Return [X, Y] of the center of cell containing provided text 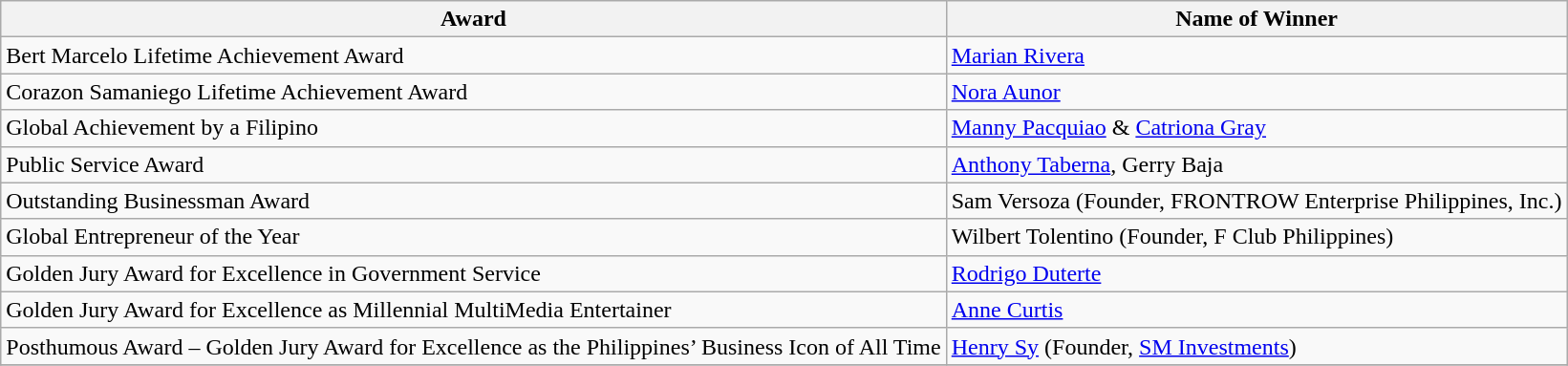
Marian Rivera [1257, 55]
Public Service Award [474, 164]
Golden Jury Award for Excellence in Government Service [474, 273]
Global Entrepreneur of the Year [474, 237]
Award [474, 19]
Bert Marcelo Lifetime Achievement Award [474, 55]
Wilbert Tolentino (Founder, F Club Philippines) [1257, 237]
Manny Pacquiao & Catriona Gray [1257, 128]
Golden Jury Award for Excellence as Millennial MultiMedia Entertainer [474, 310]
Rodrigo Duterte [1257, 273]
Name of Winner [1257, 19]
Anthony Taberna, Gerry Baja [1257, 164]
Henry Sy (Founder, SM Investments) [1257, 346]
Posthumous Award – Golden Jury Award for Excellence as the Philippines’ Business Icon of All Time [474, 346]
Anne Curtis [1257, 310]
Nora Aunor [1257, 92]
Global Achievement by a Filipino [474, 128]
Sam Versoza (Founder, FRONTROW Enterprise Philippines, Inc.) [1257, 201]
Corazon Samaniego Lifetime Achievement Award [474, 92]
Outstanding Businessman Award [474, 201]
